Identify which cell holds the provided text, then report its [X, Y] central coordinate. 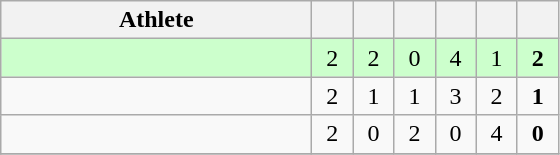
Athlete [156, 20]
3 [456, 96]
